Identify which cell holds the provided text, then report its [X, Y] central coordinate. 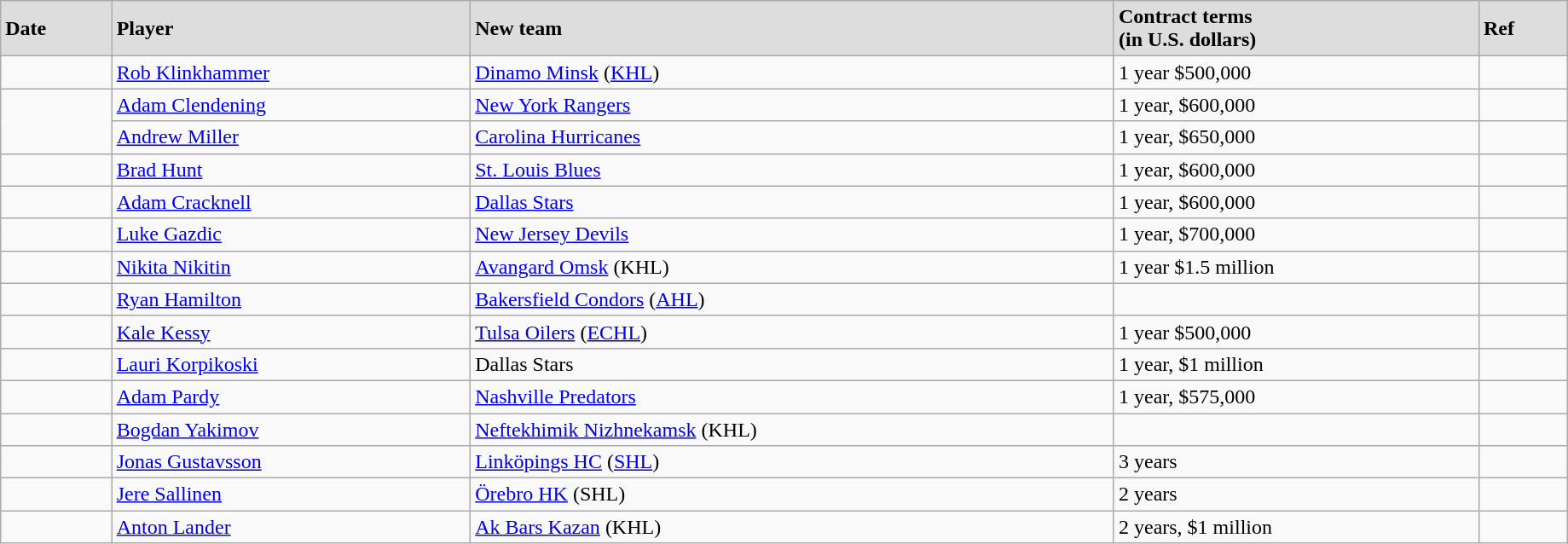
Lauri Korpikoski [292, 364]
Contract terms(in U.S. dollars) [1296, 29]
2 years, $1 million [1296, 527]
3 years [1296, 462]
Adam Pardy [292, 396]
Bogdan Yakimov [292, 429]
Avangard Omsk (KHL) [793, 267]
1 year, $700,000 [1296, 234]
Nashville Predators [793, 396]
Ryan Hamilton [292, 299]
Jere Sallinen [292, 495]
Anton Lander [292, 527]
Rob Klinkhammer [292, 72]
1 year, $575,000 [1296, 396]
1 year $1.5 million [1296, 267]
Dinamo Minsk (KHL) [793, 72]
Jonas Gustavsson [292, 462]
Date [56, 29]
2 years [1296, 495]
Linköpings HC (SHL) [793, 462]
St. Louis Blues [793, 170]
Neftekhimik Nizhnekamsk (KHL) [793, 429]
Örebro HK (SHL) [793, 495]
Brad Hunt [292, 170]
Ref [1523, 29]
Tulsa Oilers (ECHL) [793, 332]
1 year, $1 million [1296, 364]
New team [793, 29]
1 year, $650,000 [1296, 137]
Ak Bars Kazan (KHL) [793, 527]
Luke Gazdic [292, 234]
New York Rangers [793, 105]
Player [292, 29]
Carolina Hurricanes [793, 137]
Kale Kessy [292, 332]
Nikita Nikitin [292, 267]
New Jersey Devils [793, 234]
Bakersfield Condors (AHL) [793, 299]
Adam Cracknell [292, 202]
Andrew Miller [292, 137]
Adam Clendening [292, 105]
